Scan for the cell matching the given text and deliver its (X, Y) coordinate at center. 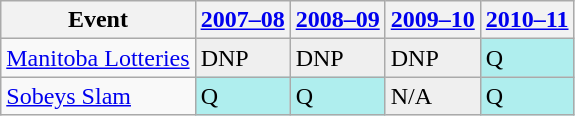
N/A (432, 96)
2007–08 (242, 20)
2010–11 (527, 20)
Sobeys Slam (98, 96)
2009–10 (432, 20)
Event (98, 20)
Manitoba Lotteries (98, 58)
2008–09 (338, 20)
